Determine the [x, y] coordinate at the center of the cell enclosing the given text.  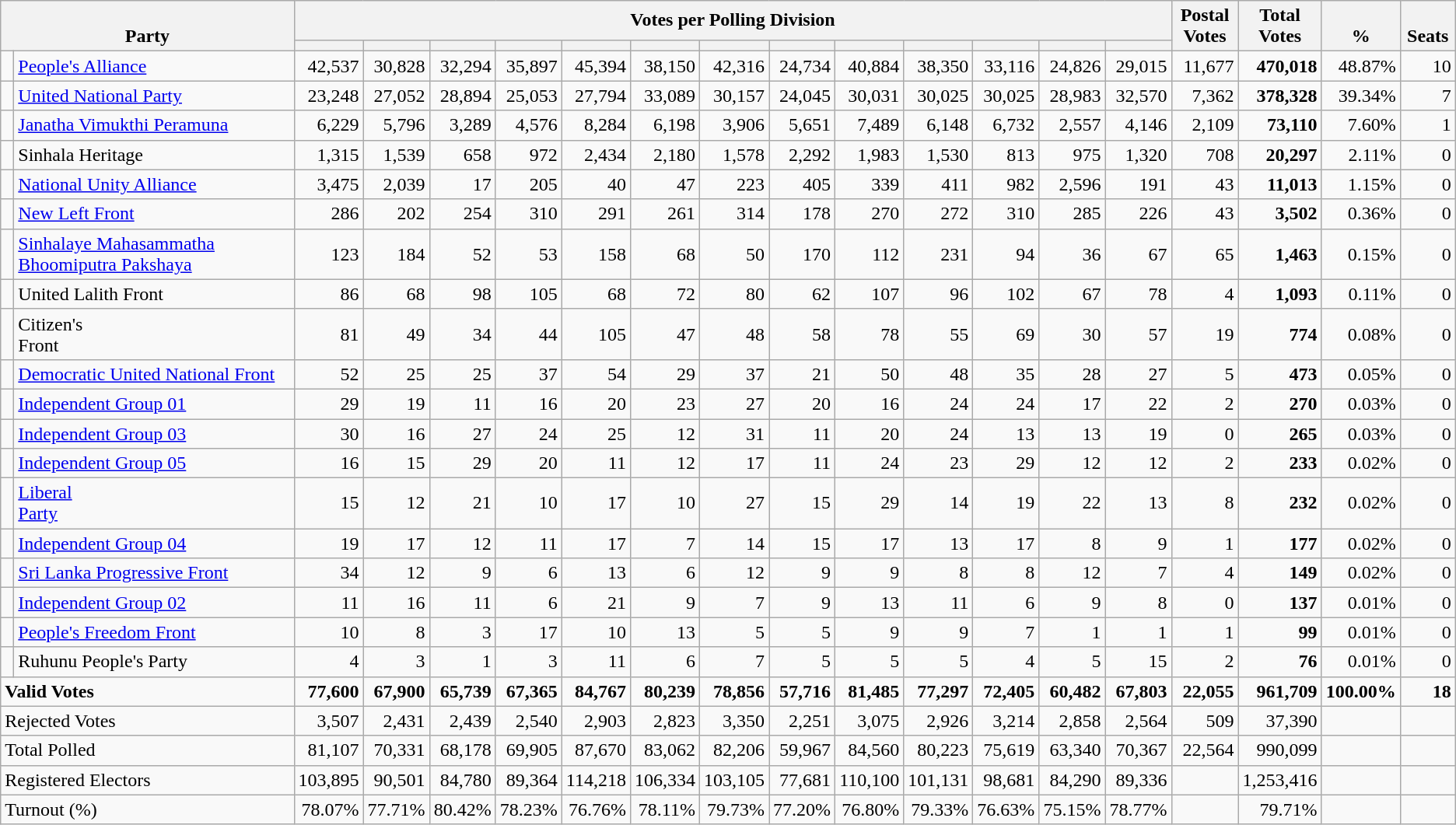
470,018 [1280, 66]
170 [803, 253]
Sinhala Heritage [154, 155]
2,557 [1072, 125]
137 [1280, 603]
233 [1280, 463]
291 [596, 214]
77,600 [328, 691]
24,734 [803, 66]
972 [529, 155]
Turnout (%) [148, 809]
2,903 [596, 721]
77,297 [938, 691]
990,099 [1280, 750]
114,218 [596, 780]
4,146 [1139, 125]
45,394 [596, 66]
2,251 [803, 721]
6,229 [328, 125]
81,485 [870, 691]
73,110 [1280, 125]
30,157 [734, 96]
48.87% [1361, 66]
38,150 [664, 66]
3,075 [870, 721]
40,884 [870, 66]
76.80% [870, 809]
231 [938, 253]
0.08% [1361, 334]
78.07% [328, 809]
Valid Votes [148, 691]
65,739 [462, 691]
33,116 [1006, 66]
37,390 [1280, 721]
Sinhalaye Mahasammatha Bhoomiputra Pakshaya [154, 253]
42,537 [328, 66]
102 [1006, 294]
77.20% [803, 809]
314 [734, 214]
24,045 [803, 96]
3,906 [734, 125]
Seats [1428, 26]
79.33% [938, 809]
223 [734, 184]
53 [529, 253]
4,576 [529, 125]
62 [803, 294]
58 [803, 334]
30,828 [397, 66]
59,967 [803, 750]
76.63% [1006, 809]
6,732 [1006, 125]
28,894 [462, 96]
84,767 [596, 691]
Independent Group 02 [154, 603]
89,336 [1139, 780]
106,334 [664, 780]
35,897 [529, 66]
2,540 [529, 721]
80 [734, 294]
People's Alliance [154, 66]
3,475 [328, 184]
11,677 [1205, 66]
98 [462, 294]
1.15% [1361, 184]
158 [596, 253]
184 [397, 253]
1,578 [734, 155]
8,284 [596, 125]
103,895 [328, 780]
Registered Electors [148, 780]
78.77% [1139, 809]
38,350 [938, 66]
2,431 [397, 721]
20,297 [1280, 155]
405 [803, 184]
32,294 [462, 66]
286 [328, 214]
5,796 [397, 125]
78,856 [734, 691]
81,107 [328, 750]
813 [1006, 155]
70,331 [397, 750]
27,052 [397, 96]
80.42% [462, 809]
National Unity Alliance [154, 184]
86 [328, 294]
80,239 [664, 691]
1,463 [1280, 253]
3,289 [462, 125]
0.05% [1361, 374]
961,709 [1280, 691]
100.00% [1361, 691]
96 [938, 294]
30,031 [870, 96]
112 [870, 253]
54 [596, 374]
2,439 [462, 721]
39.34% [1361, 96]
103,105 [734, 780]
Democratic United National Front [154, 374]
0.11% [1361, 294]
149 [1280, 573]
1,983 [870, 155]
LiberalParty [154, 504]
Rejected Votes [148, 721]
3,214 [1006, 721]
33,089 [664, 96]
1,253,416 [1280, 780]
107 [870, 294]
254 [462, 214]
339 [870, 184]
658 [462, 155]
Independent Group 03 [154, 433]
Independent Group 05 [154, 463]
0.15% [1361, 253]
Party [148, 26]
78.23% [529, 809]
265 [1280, 433]
42,316 [734, 66]
94 [1006, 253]
United Lalith Front [154, 294]
7.60% [1361, 125]
6,198 [664, 125]
Janatha Vimukthi Peramuna [154, 125]
27,794 [596, 96]
110,100 [870, 780]
2,434 [596, 155]
Independent Group 01 [154, 404]
87,670 [596, 750]
7,489 [870, 125]
22,055 [1205, 691]
22,564 [1205, 750]
New Left Front [154, 214]
40 [596, 184]
76 [1280, 662]
72 [664, 294]
PostalVotes [1205, 26]
% [1361, 26]
35 [1006, 374]
98,681 [1006, 780]
Total Polled [148, 750]
261 [664, 214]
57,716 [803, 691]
178 [803, 214]
23,248 [328, 96]
77,681 [803, 780]
Sri Lanka Progressive Front [154, 573]
44 [529, 334]
2,823 [664, 721]
18 [1428, 691]
2,292 [803, 155]
36 [1072, 253]
United National Party [154, 96]
80,223 [938, 750]
7,362 [1205, 96]
2,596 [1072, 184]
82,206 [734, 750]
205 [529, 184]
Ruhunu People's Party [154, 662]
24,826 [1072, 66]
49 [397, 334]
0.36% [1361, 214]
32,570 [1139, 96]
509 [1205, 721]
2,039 [397, 184]
2,564 [1139, 721]
78.11% [664, 809]
2,109 [1205, 125]
99 [1280, 632]
67,803 [1139, 691]
55 [938, 334]
77.71% [397, 809]
1,093 [1280, 294]
Total Votes [1280, 26]
2.11% [1361, 155]
75.15% [1072, 809]
191 [1139, 184]
28,983 [1072, 96]
89,364 [529, 780]
75,619 [1006, 750]
84,560 [870, 750]
3,502 [1280, 214]
975 [1072, 155]
81 [328, 334]
2,926 [938, 721]
378,328 [1280, 96]
1,530 [938, 155]
84,780 [462, 780]
90,501 [397, 780]
67,365 [529, 691]
People's Freedom Front [154, 632]
76.76% [596, 809]
79.73% [734, 809]
202 [397, 214]
1,320 [1139, 155]
79.71% [1280, 809]
84,290 [1072, 780]
1,315 [328, 155]
Independent Group 04 [154, 544]
83,062 [664, 750]
25,053 [529, 96]
Votes per Polling Division [733, 20]
411 [938, 184]
65 [1205, 253]
123 [328, 253]
2,180 [664, 155]
31 [734, 433]
1,539 [397, 155]
5,651 [803, 125]
72,405 [1006, 691]
473 [1280, 374]
60,482 [1072, 691]
6,148 [938, 125]
708 [1205, 155]
63,340 [1072, 750]
3,507 [328, 721]
11,013 [1280, 184]
226 [1139, 214]
774 [1280, 334]
101,131 [938, 780]
177 [1280, 544]
285 [1072, 214]
57 [1139, 334]
232 [1280, 504]
982 [1006, 184]
69,905 [529, 750]
29,015 [1139, 66]
272 [938, 214]
68,178 [462, 750]
28 [1072, 374]
67,900 [397, 691]
70,367 [1139, 750]
2,858 [1072, 721]
3,350 [734, 721]
Citizen'sFront [154, 334]
69 [1006, 334]
